Identify which cell holds the provided text, then report its [X, Y] central coordinate. 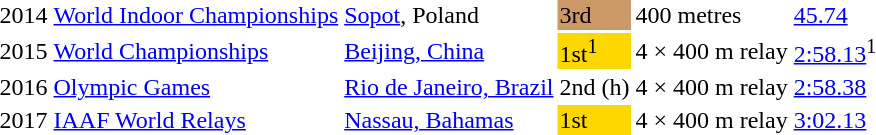
1st [594, 120]
World Indoor Championships [196, 15]
1st1 [594, 51]
Beijing, China [449, 51]
3rd [594, 15]
Nassau, Bahamas [449, 120]
World Championships [196, 51]
400 metres [712, 15]
IAAF World Relays [196, 120]
Sopot, Poland [449, 15]
2nd (h) [594, 87]
Rio de Janeiro, Brazil [449, 87]
Olympic Games [196, 87]
